Provide the [x, y] coordinate of the cell's center where the given text is located.  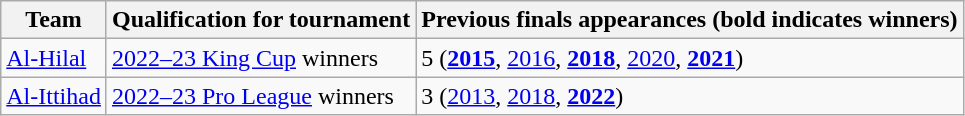
Previous finals appearances (bold indicates winners) [690, 20]
Team [54, 20]
Qualification for tournament [260, 20]
Al-Hilal [54, 58]
5 (2015, 2016, 2018, 2020, 2021) [690, 58]
2022–23 Pro League winners [260, 96]
Al-Ittihad [54, 96]
2022–23 King Cup winners [260, 58]
3 (2013, 2018, 2022) [690, 96]
